Detect which cell encompasses the target text, then output its (X, Y) center coordinate. 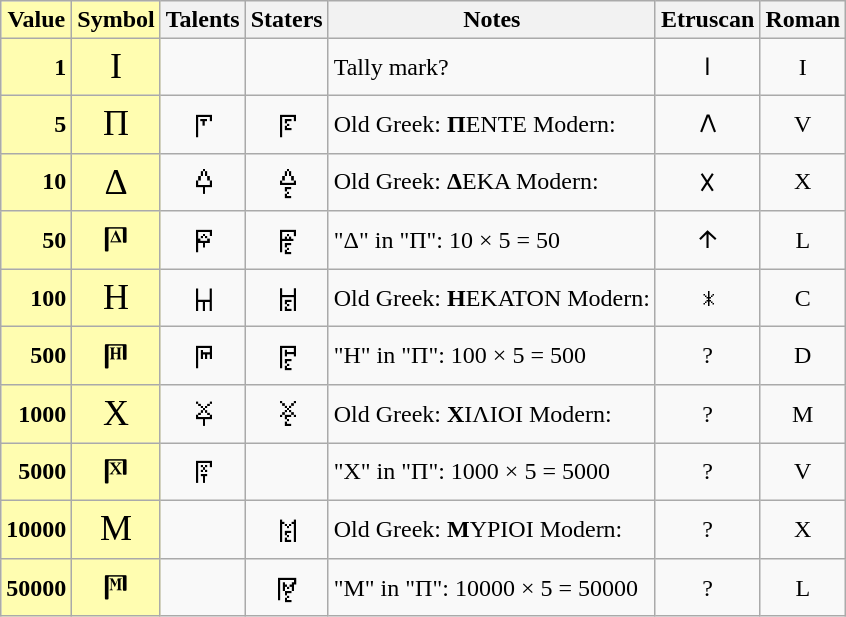
50 (36, 240)
I (803, 67)
𐅈 (202, 124)
"Δ" in "Π": 10 × 5 = 50 (492, 240)
𐅓 (286, 356)
D (803, 356)
𐅅 (116, 356)
500 (36, 356)
𐌣 (707, 240)
"Η" in "Π": 100 × 5 = 500 (492, 356)
𐅐 (286, 182)
𐅄 (116, 240)
Old Greek: ΧΙΛΙΟΙ Modern: (492, 414)
5 (36, 124)
C (803, 298)
𐅋 (202, 298)
"Χ" in "Π": 1000 × 5 = 5000 (492, 472)
Tally mark? (492, 67)
Old Greek: ΜΥΡΙΟΙ Modern: (492, 529)
Χ (116, 414)
𐅎 (202, 472)
Δ (116, 182)
𐅖 (286, 587)
𐅑 (286, 240)
𐌢 (707, 182)
𐅊 (202, 240)
𐅇 (116, 587)
M (803, 414)
𐅒 (286, 298)
Etruscan (707, 20)
𐅔 (286, 414)
1 (36, 67)
𐅍 (202, 414)
"Μ" in "Π": 10000 × 5 = 50000 (492, 587)
50000 (36, 587)
1000 (36, 414)
Η (116, 298)
Notes (492, 20)
10000 (36, 529)
𐅕 (286, 529)
5000 (36, 472)
Old Greek: ΗΕΚΑΤΟΝ Modern: (492, 298)
Π (116, 124)
Old Greek: ΔΕΚΑ Modern: (492, 182)
Ι (116, 67)
𐅌 (202, 356)
Staters (286, 20)
𐌟 (707, 298)
Symbol (116, 20)
10 (36, 182)
Old Greek: ΠΕΝΤΕ Modern: (492, 124)
Talents (202, 20)
𐅉 (202, 182)
𐌠 (707, 67)
𐌡 (707, 124)
Value (36, 20)
𐅆 (116, 472)
100 (36, 298)
Roman (803, 20)
𐅏 (286, 124)
Μ (116, 529)
